For the text-containing cell, return its midpoint in (X, Y) coordinate format. 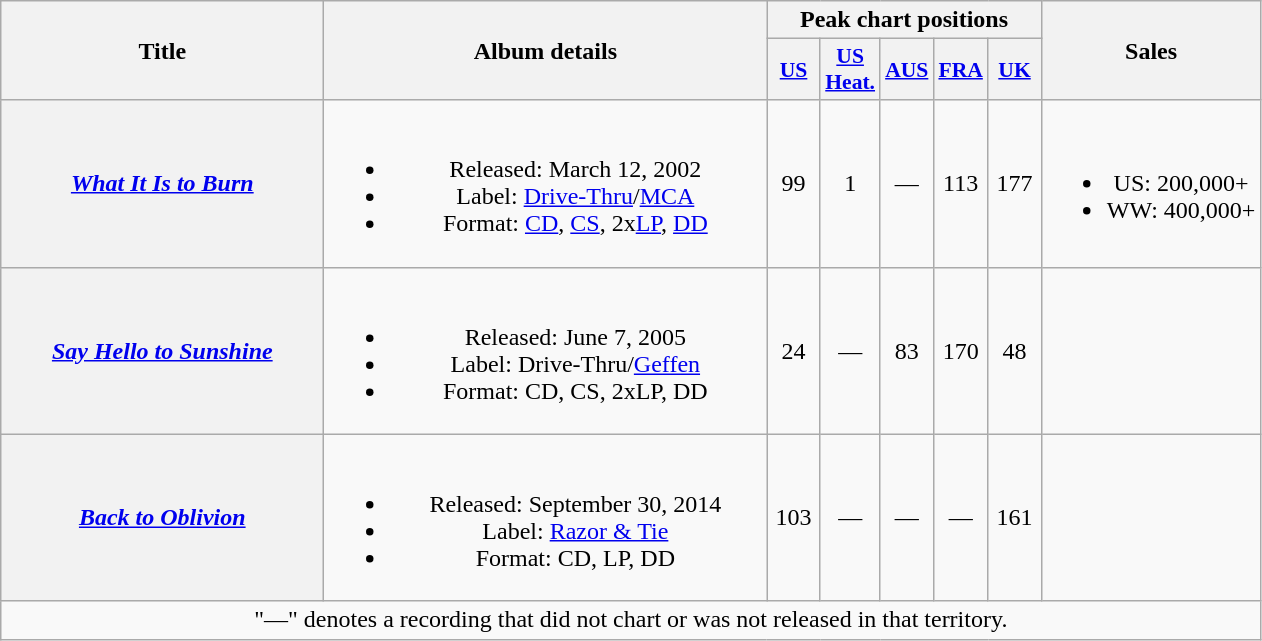
AUS (906, 70)
170 (960, 350)
Title (162, 50)
Released: March 12, 2002Label: Drive-Thru/MCAFormat: CD, CS, 2xLP, DD (546, 184)
FRA (960, 70)
US (794, 70)
UK (1014, 70)
99 (794, 184)
48 (1014, 350)
161 (1014, 518)
113 (960, 184)
177 (1014, 184)
"—" denotes a recording that did not chart or was not released in that territory. (631, 620)
What It Is to Burn (162, 184)
Peak chart positions (904, 20)
Sales (1151, 50)
US: 200,000+WW: 400,000+ (1151, 184)
83 (906, 350)
Album details (546, 50)
Back to Oblivion (162, 518)
Released: September 30, 2014Label: Razor & TieFormat: CD, LP, DD (546, 518)
103 (794, 518)
Say Hello to Sunshine (162, 350)
1 (850, 184)
USHeat. (850, 70)
Released: June 7, 2005Label: Drive-Thru/GeffenFormat: CD, CS, 2xLP, DD (546, 350)
24 (794, 350)
